Capture the cell that displays the provided text and extract its [X, Y] central coordinate. 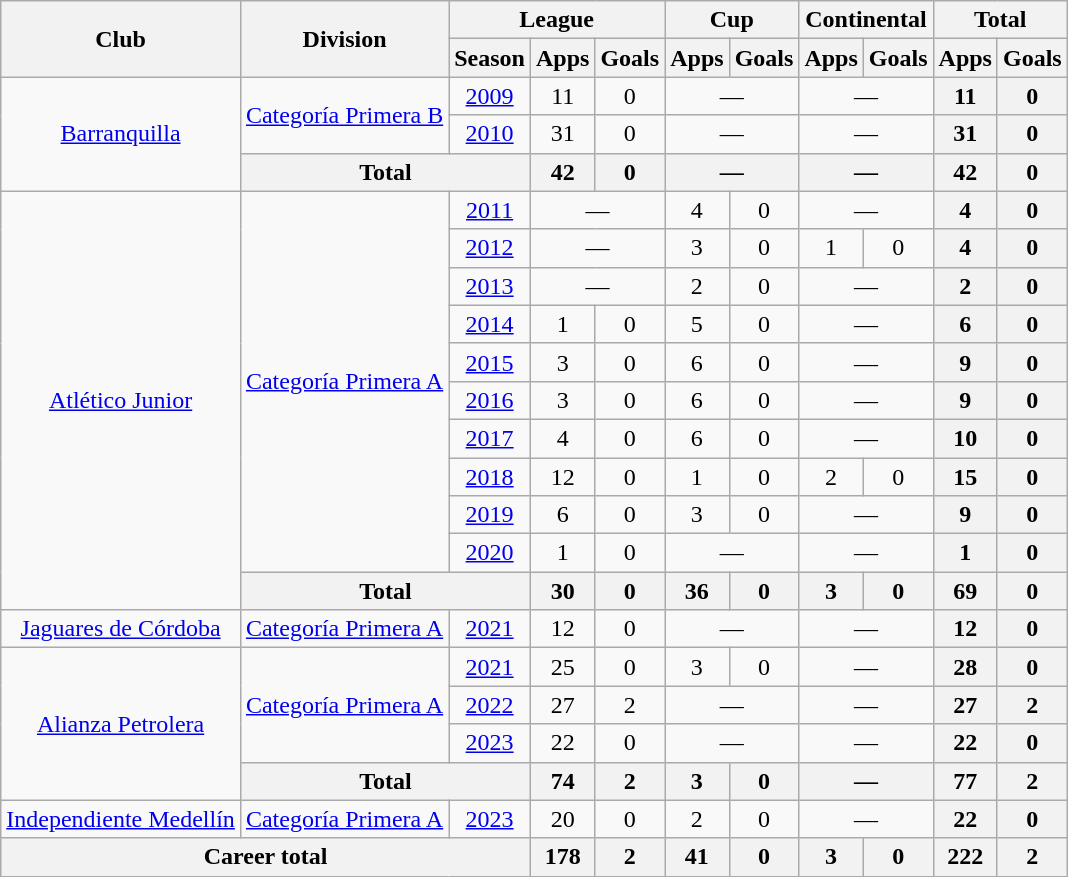
Categoría Primera B [344, 115]
Division [344, 39]
Jaguares de Córdoba [121, 629]
Career total [266, 857]
Continental [866, 20]
28 [965, 667]
2020 [490, 553]
Cup [732, 20]
2016 [490, 400]
77 [965, 781]
Club [121, 39]
2014 [490, 324]
2015 [490, 362]
10 [965, 438]
222 [965, 857]
2018 [490, 477]
League [557, 20]
2010 [490, 134]
2017 [490, 438]
Barranquilla [121, 134]
2009 [490, 96]
74 [562, 781]
178 [562, 857]
30 [562, 591]
69 [965, 591]
2011 [490, 210]
41 [697, 857]
Atlético Junior [121, 400]
Alianza Petrolera [121, 724]
36 [697, 591]
Season [490, 58]
2013 [490, 286]
5 [697, 324]
Independiente Medellín [121, 819]
2012 [490, 248]
25 [562, 667]
15 [965, 477]
2019 [490, 515]
2022 [490, 705]
20 [562, 819]
